Find where the given text appears and provide that cell's center as (x, y) coordinate. 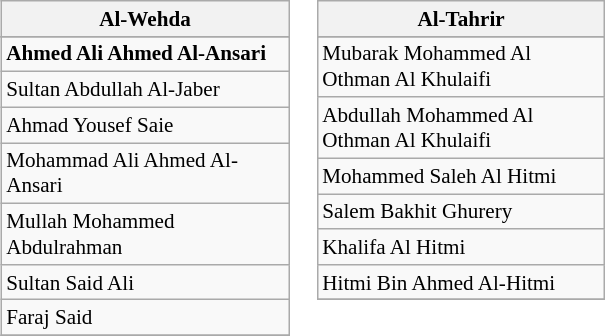
Ahmed Ali Ahmed Al-Ansari (144, 54)
Al-Wehda (144, 18)
Abdullah Mohammed Al Othman Al Khulaifi (460, 128)
Salem Bakhit Ghurery (460, 212)
Faraj Said (144, 318)
Khalifa Al Hitmi (460, 246)
Mohammed Saleh Al Hitmi (460, 176)
Mohammad Ali Ahmed Al-Ansari (144, 174)
Mullah Mohammed Abdulrahman (144, 234)
Sultan Said Ali (144, 282)
Sultan Abdullah Al-Jaber (144, 90)
Hitmi Bin Ahmed Al-Hitmi (460, 282)
Mubarak Mohammed Al Othman Al Khulaifi (460, 66)
Ahmad Yousef Saie (144, 124)
Al-Tahrir (460, 18)
